Provide the (x, y) coordinate of the cell's center where the given text is located.  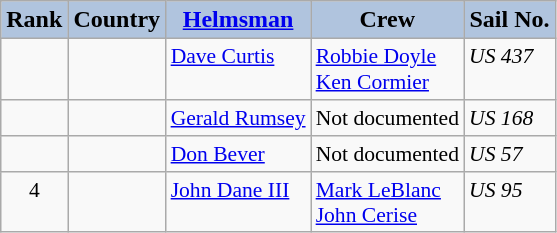
Robbie DoyleKen Cormier (388, 70)
John Dane III (238, 202)
Crew (388, 20)
Dave Curtis (238, 70)
Gerald Rumsey (238, 118)
US 57 (510, 154)
US 437 (510, 70)
Rank (34, 20)
US 168 (510, 118)
Helmsman (238, 20)
Mark LeBlancJohn Cerise (388, 202)
Don Bever (238, 154)
Sail No. (510, 20)
4 (34, 202)
Country (117, 20)
US 95 (510, 202)
